Extract the (X, Y) coordinate from the center of the cell holding the provided text.  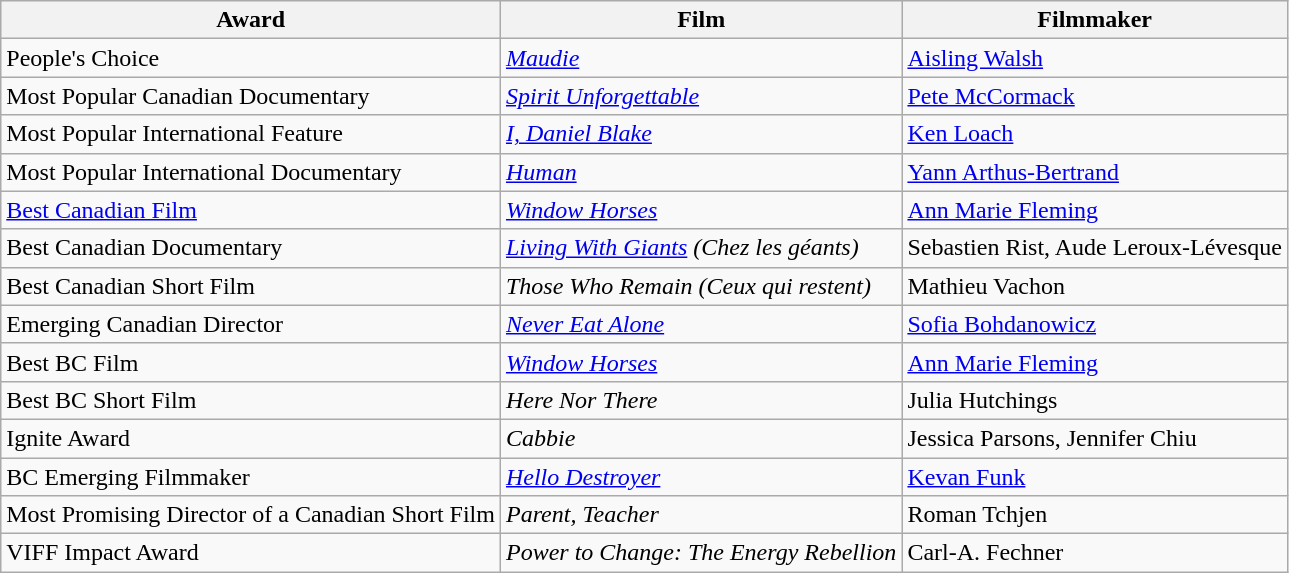
Best BC Short Film (251, 400)
Aisling Walsh (1095, 58)
Kevan Funk (1095, 477)
Mathieu Vachon (1095, 286)
Carl-A. Fechner (1095, 553)
Living With Giants (Chez les géants) (700, 248)
Power to Change: The Energy Rebellion (700, 553)
Ignite Award (251, 438)
Filmmaker (1095, 20)
Julia Hutchings (1095, 400)
VIFF Impact Award (251, 553)
Best Canadian Short Film (251, 286)
Best Canadian Film (251, 210)
I, Daniel Blake (700, 134)
Most Popular Canadian Documentary (251, 96)
Roman Tchjen (1095, 515)
Maudie (700, 58)
Pete McCormack (1095, 96)
Human (700, 172)
Film (700, 20)
Those Who Remain (Ceux qui restent) (700, 286)
Yann Arthus-Bertrand (1095, 172)
Cabbie (700, 438)
Most Popular International Feature (251, 134)
Here Nor There (700, 400)
Best BC Film (251, 362)
Ken Loach (1095, 134)
Never Eat Alone (700, 324)
Spirit Unforgettable (700, 96)
Best Canadian Documentary (251, 248)
BC Emerging Filmmaker (251, 477)
Sebastien Rist, Aude Leroux-Lévesque (1095, 248)
Emerging Canadian Director (251, 324)
Most Promising Director of a Canadian Short Film (251, 515)
Hello Destroyer (700, 477)
Parent, Teacher (700, 515)
Jessica Parsons, Jennifer Chiu (1095, 438)
People's Choice (251, 58)
Most Popular International Documentary (251, 172)
Award (251, 20)
Sofia Bohdanowicz (1095, 324)
